Detect which cell encompasses the target text, then output its (X, Y) center coordinate. 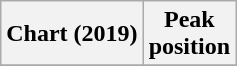
Peakposition (189, 34)
Chart (2019) (72, 34)
